Find where the given text appears and provide that cell's center as (X, Y) coordinate. 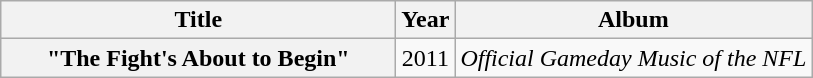
Official Gameday Music of the NFL (634, 58)
"The Fight's About to Begin" (198, 58)
Title (198, 20)
2011 (426, 58)
Year (426, 20)
Album (634, 20)
